Return (X, Y) of the center of cell containing provided text 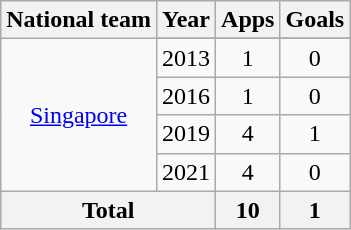
Year (186, 20)
Apps (248, 20)
10 (248, 210)
2013 (186, 58)
Goals (315, 20)
National team (79, 20)
2019 (186, 134)
2016 (186, 96)
Total (108, 210)
2021 (186, 172)
Singapore (79, 115)
